From the cell containing the given text, extract its center point as [X, Y] coordinate. 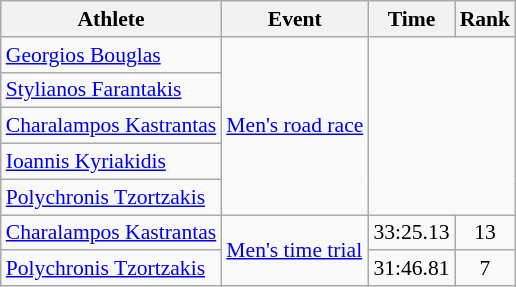
Rank [486, 19]
33:25.13 [411, 233]
Athlete [112, 19]
Event [294, 19]
Ioannis Kyriakidis [112, 162]
Stylianos Farantakis [112, 90]
Time [411, 19]
Men's road race [294, 126]
Men's time trial [294, 250]
13 [486, 233]
Georgios Bouglas [112, 55]
31:46.81 [411, 269]
7 [486, 269]
